For the text-containing cell, return its midpoint in (X, Y) coordinate format. 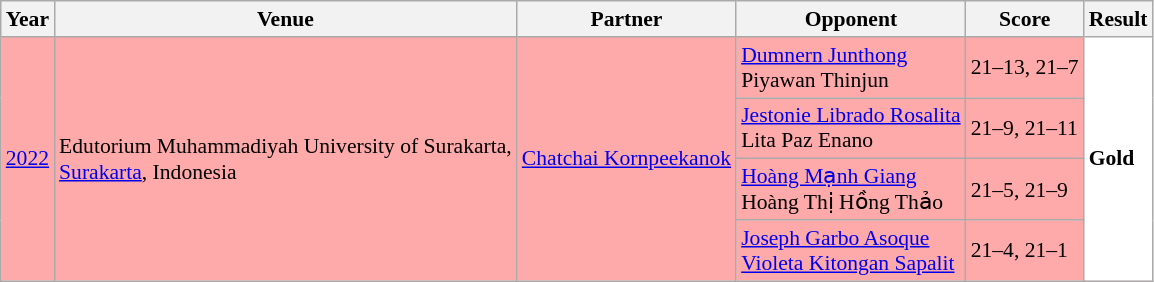
21–5, 21–9 (1025, 190)
Partner (626, 19)
Edutorium Muhammadiyah University of Surakarta,Surakarta, Indonesia (286, 159)
Result (1118, 19)
Jestonie Librado Rosalita Lita Paz Enano (851, 128)
21–4, 21–1 (1025, 250)
Venue (286, 19)
Score (1025, 19)
Hoàng Mạnh Giang Hoàng Thị Hồng Thảo (851, 190)
2022 (28, 159)
21–13, 21–7 (1025, 68)
Gold (1118, 159)
Joseph Garbo Asoque Violeta Kitongan Sapalit (851, 250)
Chatchai Kornpeekanok (626, 159)
21–9, 21–11 (1025, 128)
Opponent (851, 19)
Dumnern Junthong Piyawan Thinjun (851, 68)
Year (28, 19)
